Output the [x, y] coordinate of the center of the cell containing the given text.  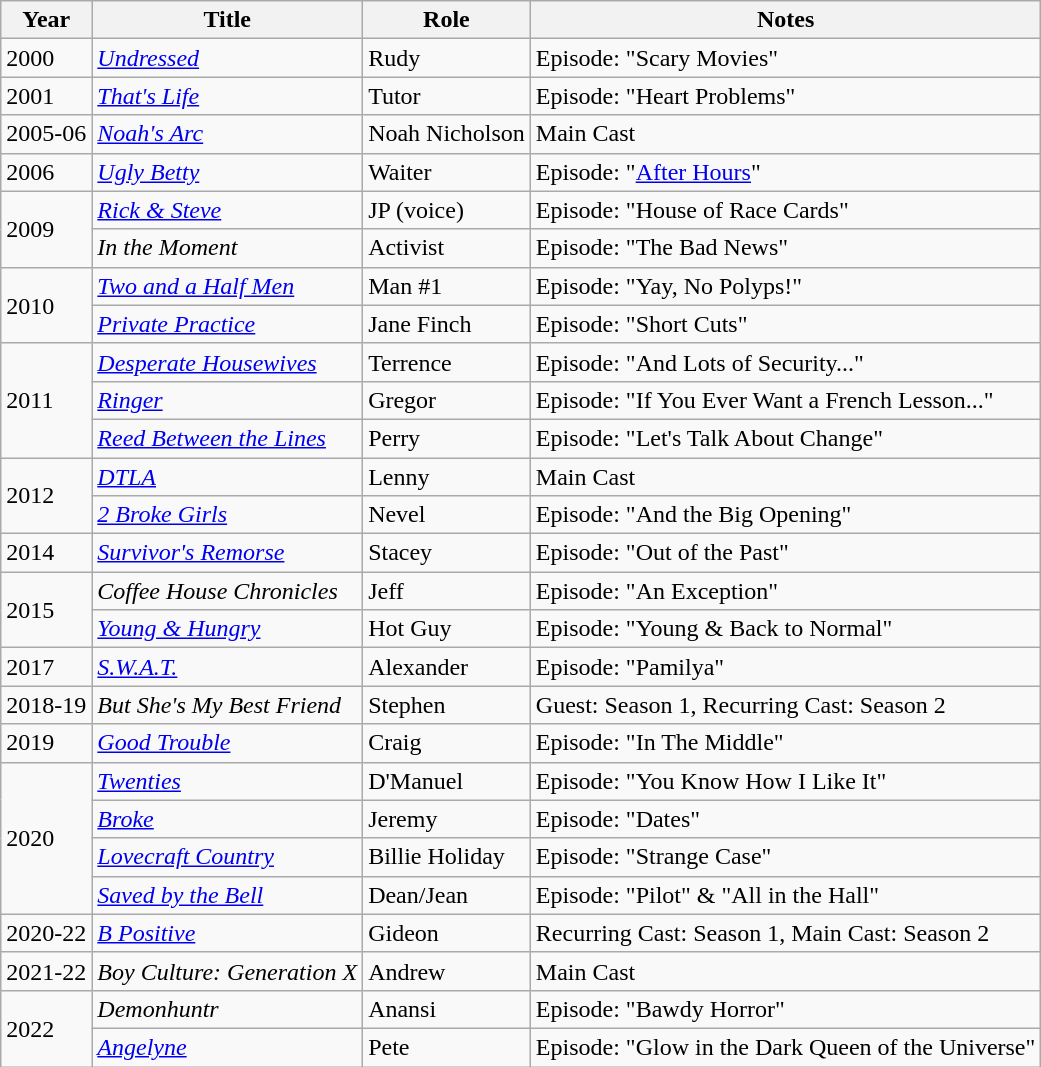
Episode: "House of Race Cards" [786, 210]
2014 [46, 553]
Gregor [447, 400]
2021-22 [46, 971]
Episode: "Pamilya" [786, 667]
2000 [46, 58]
Nevel [447, 515]
2001 [46, 96]
Episode: "Pilot" & "All in the Hall" [786, 895]
Tutor [447, 96]
B Positive [228, 933]
2015 [46, 610]
JP (voice) [447, 210]
Episode: "The Bad News" [786, 248]
Jane Finch [447, 324]
Twenties [228, 781]
Rudy [447, 58]
Episode: "An Exception" [786, 591]
Episode: "Scary Movies" [786, 58]
Activist [447, 248]
Ugly Betty [228, 172]
Billie Holiday [447, 857]
Stacey [447, 553]
Noah Nicholson [447, 134]
But She's My Best Friend [228, 705]
Episode: "Strange Case" [786, 857]
2018-19 [46, 705]
Reed Between the Lines [228, 438]
Stephen [447, 705]
Good Trouble [228, 743]
Craig [447, 743]
Lenny [447, 477]
2010 [46, 305]
S.W.A.T. [228, 667]
Saved by the Bell [228, 895]
D'Manuel [447, 781]
Noah's Arc [228, 134]
Ringer [228, 400]
Undressed [228, 58]
Andrew [447, 971]
Anansi [447, 1009]
Year [46, 20]
Episode: "Glow in the Dark Queen of the Universe" [786, 1047]
Angelyne [228, 1047]
Man #1 [447, 286]
That's Life [228, 96]
Young & Hungry [228, 629]
2022 [46, 1028]
Terrence [447, 362]
Dean/Jean [447, 895]
Lovecraft Country [228, 857]
Broke [228, 819]
Alexander [447, 667]
Episode: "Short Cuts" [786, 324]
Pete [447, 1047]
2 Broke Girls [228, 515]
Rick & Steve [228, 210]
2005-06 [46, 134]
Boy Culture: Generation X [228, 971]
Episode: "Dates" [786, 819]
Episode: "You Know How I Like It" [786, 781]
Episode: "Heart Problems" [786, 96]
Episode: "And the Big Opening" [786, 515]
Demonhuntr [228, 1009]
Two and a Half Men [228, 286]
Jeff [447, 591]
Recurring Cast: Season 1, Main Cast: Season 2 [786, 933]
2019 [46, 743]
Coffee House Chronicles [228, 591]
2012 [46, 496]
2011 [46, 400]
2006 [46, 172]
Role [447, 20]
2017 [46, 667]
Episode: "Yay, No Polyps!" [786, 286]
Episode: "Bawdy Horror" [786, 1009]
Perry [447, 438]
DTLA [228, 477]
Survivor's Remorse [228, 553]
Episode: "In The Middle" [786, 743]
Episode: "And Lots of Security..." [786, 362]
Waiter [447, 172]
Episode: "Out of the Past" [786, 553]
Notes [786, 20]
2020-22 [46, 933]
Episode: "After Hours" [786, 172]
In the Moment [228, 248]
Episode: "Young & Back to Normal" [786, 629]
Desperate Housewives [228, 362]
Gideon [447, 933]
Title [228, 20]
Private Practice [228, 324]
Hot Guy [447, 629]
Jeremy [447, 819]
Episode: "If You Ever Want a French Lesson..." [786, 400]
2020 [46, 838]
Episode: "Let's Talk About Change" [786, 438]
2009 [46, 229]
Guest: Season 1, Recurring Cast: Season 2 [786, 705]
